For the text-containing cell, return its midpoint in [x, y] coordinate format. 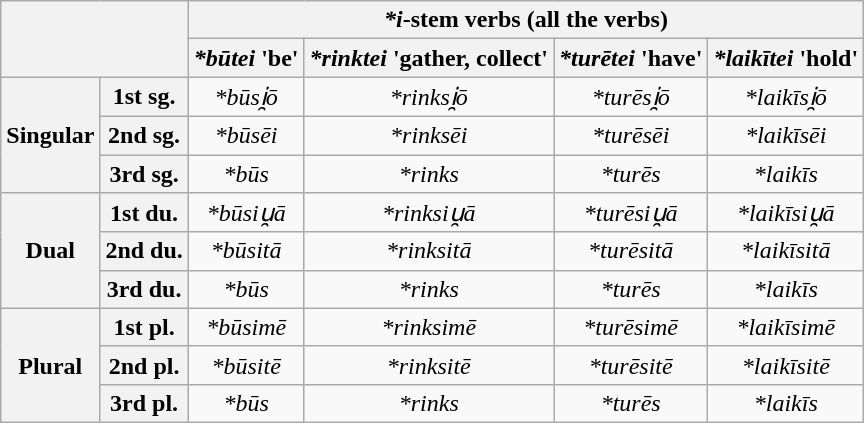
*rinksēi [428, 135]
*turētei 'have' [631, 58]
1st du. [144, 213]
3rd sg. [144, 173]
*rinksiu̯ā [428, 213]
Plural [50, 365]
*laikīsi̯ō [786, 97]
Dual [50, 251]
*būsimē [246, 327]
*i-stem verbs (all the verbs) [526, 20]
*laikītei 'hold' [786, 58]
*turēsimē [631, 327]
*būsēi [246, 135]
2nd sg. [144, 135]
*rinksitā [428, 251]
2nd du. [144, 251]
3rd du. [144, 289]
*būsitē [246, 365]
*būsiu̯ā [246, 213]
Singular [50, 135]
*laikīsēi [786, 135]
*laikīsiu̯ā [786, 213]
3rd pl. [144, 403]
*laikīsitē [786, 365]
*turēsi̯ō [631, 97]
1st pl. [144, 327]
*rinksitē [428, 365]
*laikīsitā [786, 251]
*būsi̯ō [246, 97]
2nd pl. [144, 365]
*rinksi̯ō [428, 97]
1st sg. [144, 97]
*turēsiu̯ā [631, 213]
*būsitā [246, 251]
*būtei 'be' [246, 58]
*turēsēi [631, 135]
*rinktei 'gather, collect' [428, 58]
*rinksimē [428, 327]
*turēsitā [631, 251]
*turēsitē [631, 365]
*laikīsimē [786, 327]
